Detect which cell encompasses the target text, then output its [X, Y] center coordinate. 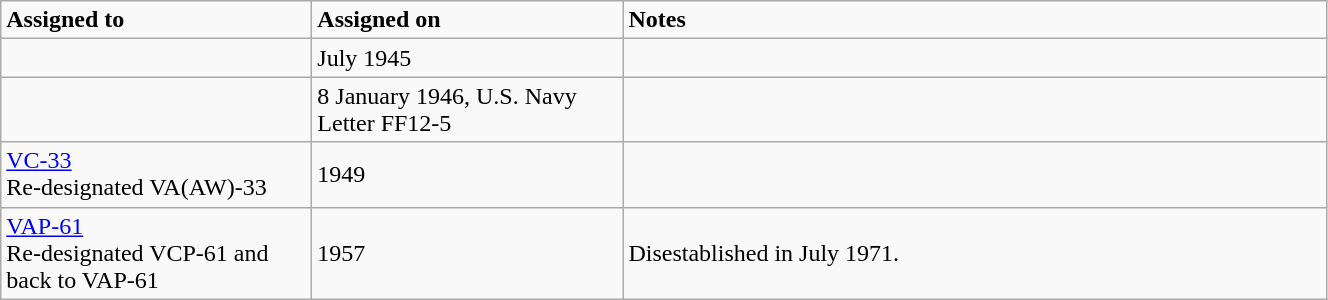
Disestablished in July 1971. [975, 253]
8 January 1946, U.S. Navy Letter FF12-5 [468, 110]
Assigned to [156, 20]
Notes [975, 20]
July 1945 [468, 58]
VAP-61Re-designated VCP-61 and back to VAP-61 [156, 253]
1957 [468, 253]
1949 [468, 174]
VC-33Re-designated VA(AW)-33 [156, 174]
Assigned on [468, 20]
